Search for the cell housing the specified text and yield its (X, Y) center coordinate. 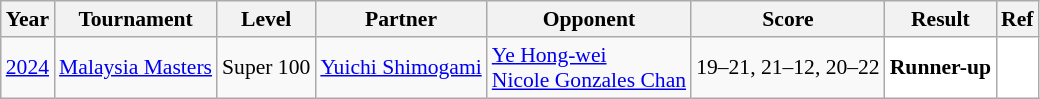
Tournament (136, 19)
Level (266, 19)
Year (28, 19)
Ye Hong-wei Nicole Gonzales Chan (589, 68)
Opponent (589, 19)
19–21, 21–12, 20–22 (788, 68)
Yuichi Shimogami (400, 68)
Ref (1017, 19)
Runner-up (940, 68)
Result (940, 19)
2024 (28, 68)
Super 100 (266, 68)
Malaysia Masters (136, 68)
Partner (400, 19)
Score (788, 19)
